Find where the given text appears and provide that cell's center as (x, y) coordinate. 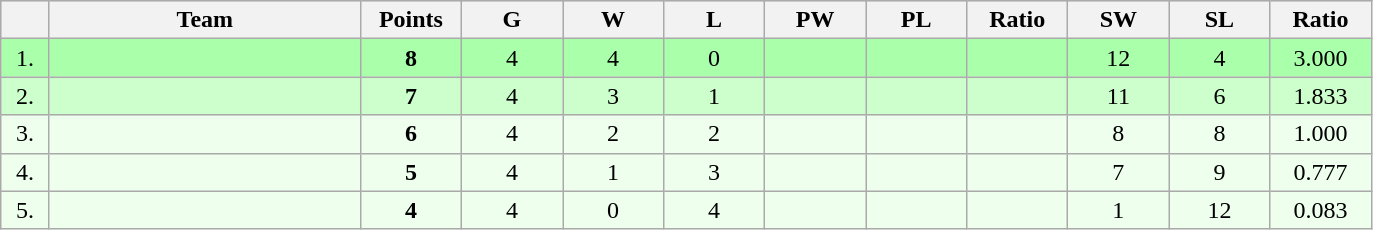
4. (26, 172)
9 (1220, 172)
5 (410, 172)
W (612, 20)
G (512, 20)
0.777 (1320, 172)
SW (1118, 20)
2. (26, 96)
PL (916, 20)
PW (816, 20)
Team (204, 20)
1. (26, 58)
11 (1118, 96)
5. (26, 210)
0.083 (1320, 210)
3.000 (1320, 58)
Points (410, 20)
1.000 (1320, 134)
L (714, 20)
3. (26, 134)
1.833 (1320, 96)
SL (1220, 20)
